For the text-containing cell, return its midpoint in (x, y) coordinate format. 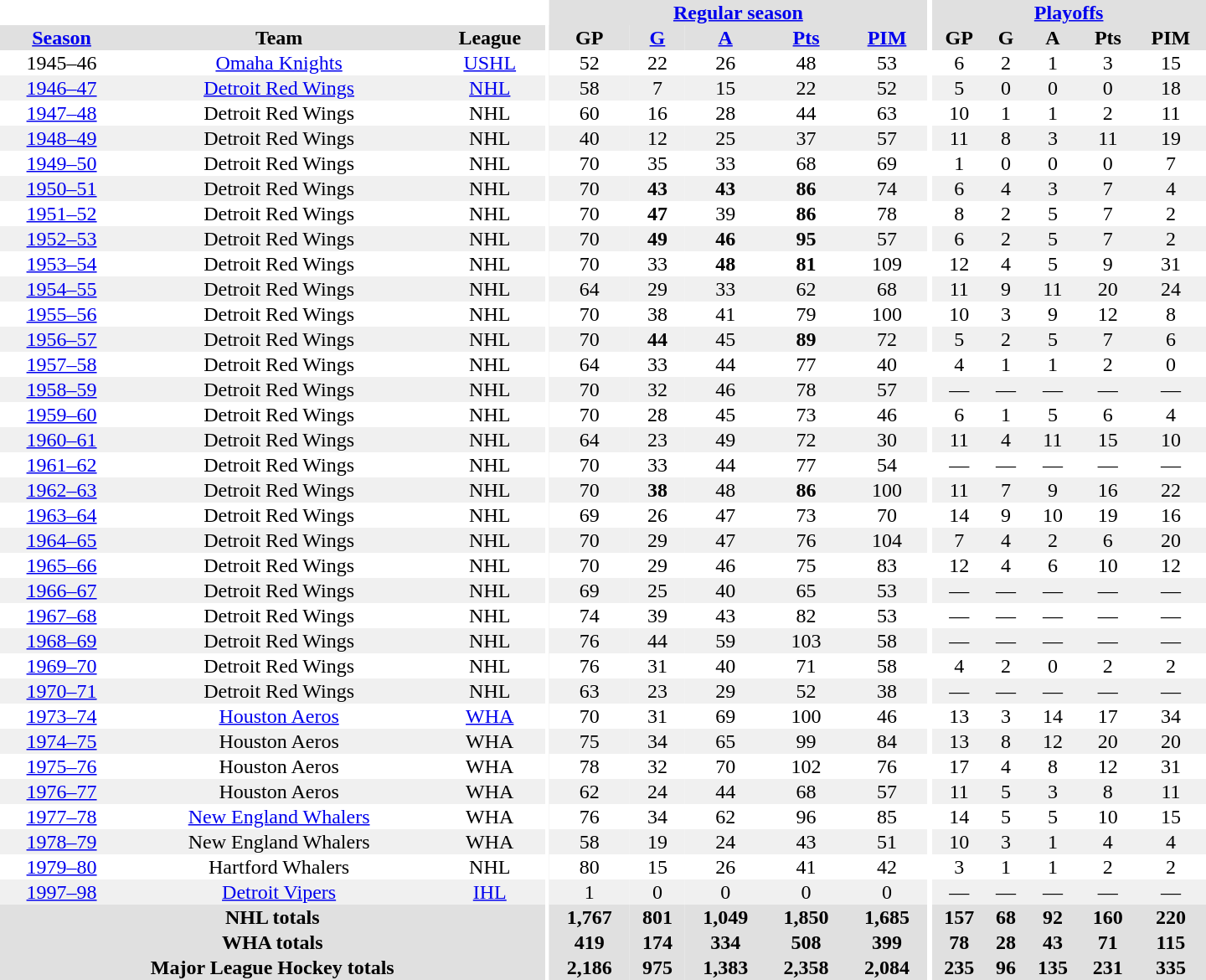
801 (657, 917)
508 (806, 942)
59 (725, 641)
WHA totals (272, 942)
League (489, 38)
Omaha Knights (279, 63)
1976–77 (62, 792)
1945–46 (62, 63)
82 (806, 616)
1955–56 (62, 314)
231 (1108, 967)
1970–71 (62, 691)
1974–75 (62, 741)
157 (959, 917)
Season (62, 38)
1975–76 (62, 766)
1973–74 (62, 716)
Major League Hockey totals (272, 967)
104 (887, 540)
37 (806, 138)
42 (887, 867)
1958–59 (62, 389)
Detroit Vipers (279, 892)
35 (657, 163)
235 (959, 967)
92 (1053, 917)
1965–66 (62, 565)
1977–78 (62, 817)
1968–69 (62, 641)
335 (1171, 967)
1962–63 (62, 490)
1,383 (725, 967)
Playoffs (1069, 13)
103 (806, 641)
1964–65 (62, 540)
95 (806, 239)
1948–49 (62, 138)
51 (887, 842)
IHL (489, 892)
975 (657, 967)
109 (887, 264)
1957–58 (62, 364)
1946–47 (62, 88)
80 (590, 867)
1950–51 (62, 188)
1961–62 (62, 465)
54 (887, 465)
115 (1171, 942)
334 (725, 942)
1,049 (725, 917)
1956–57 (62, 339)
1959–60 (62, 415)
1953–54 (62, 264)
NHL totals (272, 917)
2,358 (806, 967)
1967–68 (62, 616)
Hartford Whalers (279, 867)
1951–52 (62, 214)
174 (657, 942)
1947–48 (62, 113)
160 (1108, 917)
1978–79 (62, 842)
60 (590, 113)
1,767 (590, 917)
102 (806, 766)
Team (279, 38)
1963–64 (62, 515)
18 (1171, 88)
1954–55 (62, 289)
135 (1053, 967)
2,084 (887, 967)
2,186 (590, 967)
81 (806, 264)
1,685 (887, 917)
1997–98 (62, 892)
1949–50 (62, 163)
1,850 (806, 917)
Regular season (739, 13)
1966–67 (62, 591)
99 (806, 741)
79 (806, 314)
85 (887, 817)
1979–80 (62, 867)
419 (590, 942)
84 (887, 741)
30 (887, 440)
1952–53 (62, 239)
USHL (489, 63)
220 (1171, 917)
1969–70 (62, 666)
1960–61 (62, 440)
399 (887, 942)
83 (887, 565)
89 (806, 339)
